Extract the [X, Y] coordinate from the center of the cell holding the provided text.  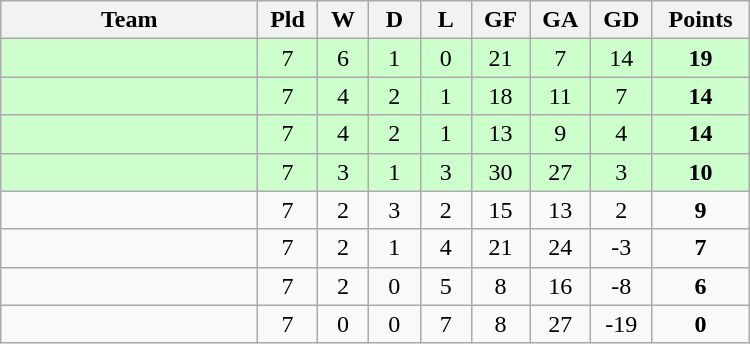
Team [130, 20]
GF [500, 20]
5 [446, 286]
Pld [288, 20]
24 [560, 248]
GD [622, 20]
-3 [622, 248]
-8 [622, 286]
30 [500, 172]
16 [560, 286]
Points [701, 20]
18 [500, 96]
19 [701, 58]
L [446, 20]
11 [560, 96]
D [394, 20]
15 [500, 210]
-19 [622, 324]
W [342, 20]
10 [701, 172]
GA [560, 20]
